Provide the (X, Y) coordinate of the cell's center where the given text is located.  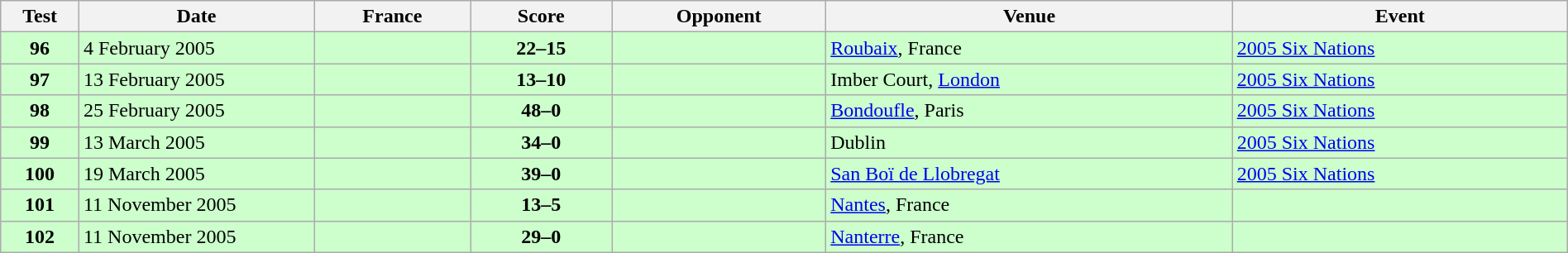
13–5 (541, 205)
29–0 (541, 236)
48–0 (541, 111)
13 March 2005 (196, 142)
Dublin (1029, 142)
Venue (1029, 17)
France (392, 17)
Roubaix, France (1029, 48)
100 (40, 174)
39–0 (541, 174)
101 (40, 205)
Imber Court, London (1029, 79)
Score (541, 17)
Opponent (719, 17)
San Boï de Llobregat (1029, 174)
99 (40, 142)
97 (40, 79)
102 (40, 236)
Nanterre, France (1029, 236)
Bondoufle, Paris (1029, 111)
13 February 2005 (196, 79)
22–15 (541, 48)
Nantes, France (1029, 205)
Date (196, 17)
Test (40, 17)
4 February 2005 (196, 48)
13–10 (541, 79)
25 February 2005 (196, 111)
19 March 2005 (196, 174)
96 (40, 48)
Event (1399, 17)
34–0 (541, 142)
98 (40, 111)
